Extract the [x, y] coordinate from the center of the cell holding the provided text.  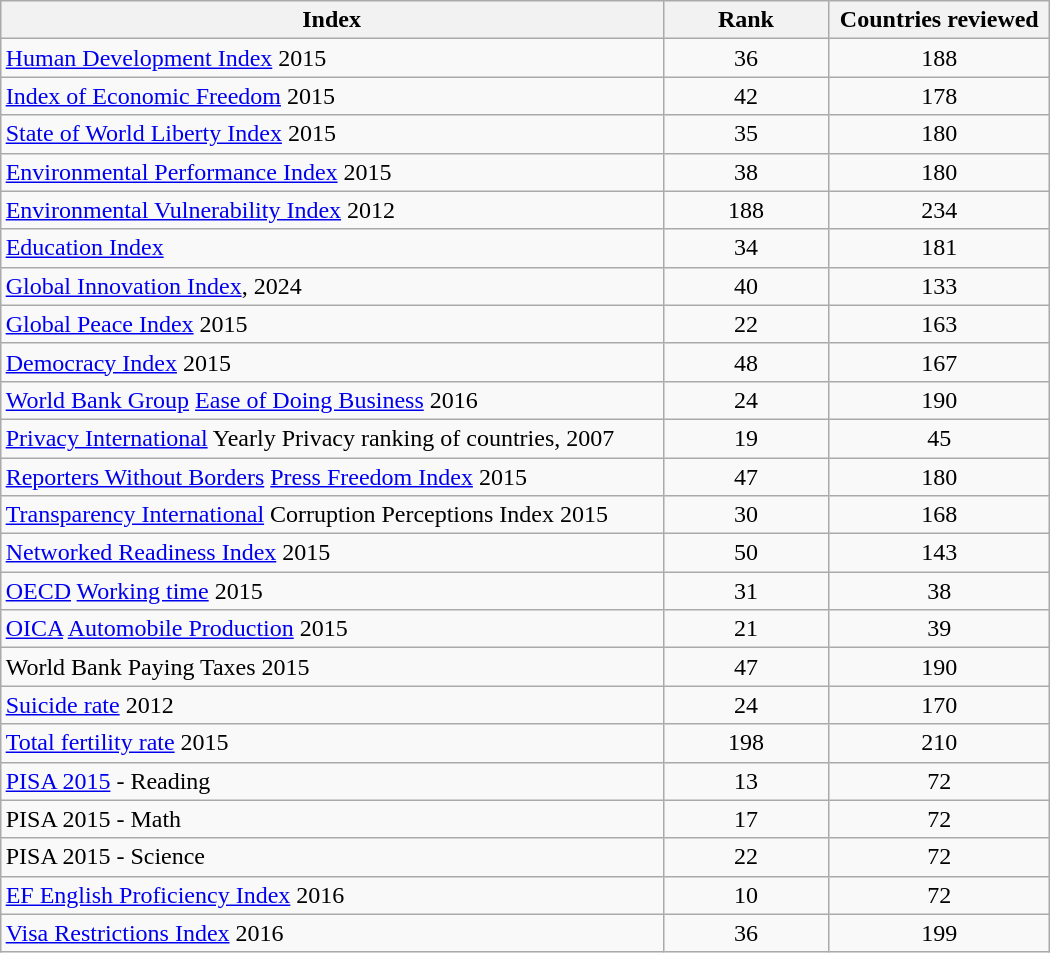
Index [332, 20]
13 [746, 781]
World Bank Paying Taxes 2015 [332, 667]
19 [746, 438]
Transparency International Corruption Perceptions Index 2015 [332, 515]
143 [940, 553]
World Bank Group Ease of Doing Business 2016 [332, 400]
42 [746, 96]
48 [746, 362]
Index of Economic Freedom 2015 [332, 96]
31 [746, 591]
40 [746, 286]
210 [940, 743]
45 [940, 438]
Education Index [332, 248]
35 [746, 134]
170 [940, 705]
State of World Liberty Index 2015 [332, 134]
163 [940, 324]
50 [746, 553]
178 [940, 96]
168 [940, 515]
Global Innovation Index, 2024 [332, 286]
21 [746, 629]
Privacy International Yearly Privacy ranking of countries, 2007 [332, 438]
34 [746, 248]
Visa Restrictions Index 2016 [332, 933]
Reporters Without Borders Press Freedom Index 2015 [332, 477]
Environmental Performance Index 2015 [332, 172]
OICA Automobile Production 2015 [332, 629]
EF English Proficiency Index 2016 [332, 895]
39 [940, 629]
Human Development Index 2015 [332, 58]
167 [940, 362]
PISA 2015 - Math [332, 819]
Environmental Vulnerability Index 2012 [332, 210]
199 [940, 933]
10 [746, 895]
Total fertility rate 2015 [332, 743]
OECD Working time 2015 [332, 591]
17 [746, 819]
30 [746, 515]
198 [746, 743]
PISA 2015 - Science [332, 857]
Democracy Index 2015 [332, 362]
234 [940, 210]
Networked Readiness Index 2015 [332, 553]
Suicide rate 2012 [332, 705]
133 [940, 286]
PISA 2015 - Reading [332, 781]
Rank [746, 20]
Countries reviewed [940, 20]
Global Peace Index 2015 [332, 324]
181 [940, 248]
